Locate the cell with the specified text and output its [x, y] center coordinate. 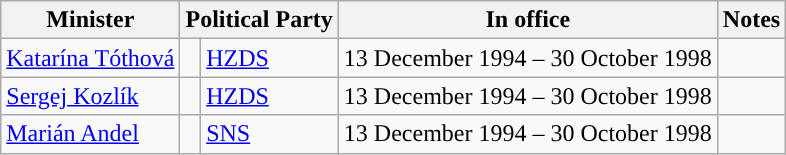
SNS [270, 134]
Minister [90, 20]
Notes [751, 20]
Marián Andel [90, 134]
Katarína Tóthová [90, 58]
Sergej Kozlík [90, 96]
Political Party [259, 20]
In office [528, 20]
